For the text-containing cell, return its midpoint in (x, y) coordinate format. 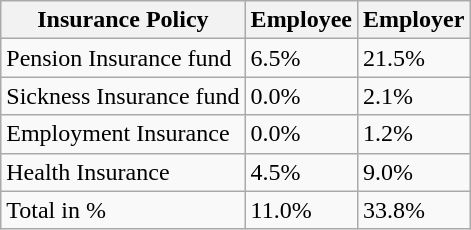
Employer (413, 20)
Total in % (123, 210)
1.2% (413, 134)
Employee (301, 20)
Employment Insurance (123, 134)
2.1% (413, 96)
33.8% (413, 210)
11.0% (301, 210)
21.5% (413, 58)
Health Insurance (123, 172)
Sickness Insurance fund (123, 96)
4.5% (301, 172)
Insurance Policy (123, 20)
9.0% (413, 172)
Pension Insurance fund (123, 58)
6.5% (301, 58)
